Search for the cell housing the specified text and yield its (x, y) center coordinate. 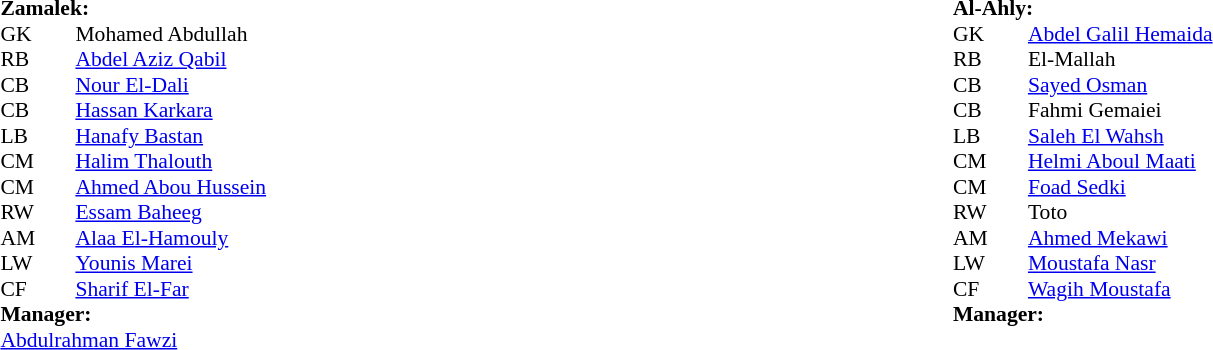
Younis Marei (170, 263)
El-Mallah (1120, 59)
Saleh El Wahsh (1120, 136)
Sharif El-Far (170, 289)
Abdel Aziz Qabil (170, 59)
Halim Thalouth (170, 161)
Hanafy Bastan (170, 136)
Nour El-Dali (170, 85)
Ahmed Mekawi (1120, 238)
Wagih Moustafa (1120, 289)
Sayed Osman (1120, 85)
Ahmed Abou Hussein (170, 187)
Hassan Karkara (170, 111)
Mohamed Abdullah (170, 34)
Helmi Aboul Maati (1120, 161)
Essam Baheeg (170, 213)
Moustafa Nasr (1120, 263)
Fahmi Gemaiei (1120, 111)
Foad Sedki (1120, 187)
Alaa El-Hamouly (170, 238)
Toto (1120, 213)
Abdel Galil Hemaida (1120, 34)
